From the cell containing the given text, extract its center point as [X, Y] coordinate. 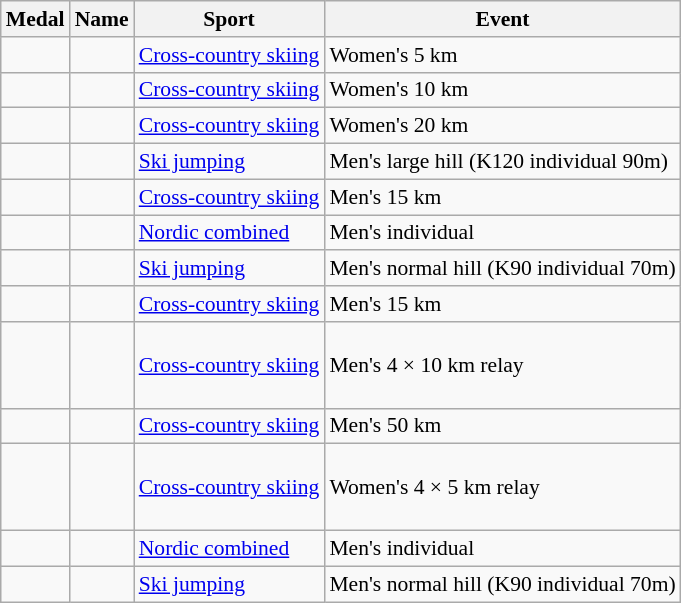
Sport [230, 19]
Women's 5 km [502, 55]
Event [502, 19]
Women's 4 × 5 km relay [502, 488]
Men's 4 × 10 km relay [502, 366]
Men's large hill (K120 individual 90m) [502, 162]
Men's 50 km [502, 426]
Name [102, 19]
Women's 20 km [502, 126]
Medal [36, 19]
Women's 10 km [502, 90]
